Pinpoint the cell where the given text exists, returning its [X, Y] midpoint coordinate. 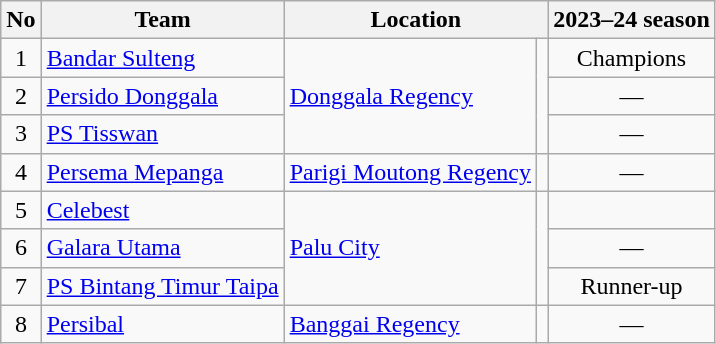
Parigi Moutong Regency [410, 172]
7 [21, 286]
6 [21, 248]
Banggai Regency [410, 324]
Runner-up [632, 286]
8 [21, 324]
Celebest [162, 210]
Persido Donggala [162, 96]
Champions [632, 58]
Donggala Regency [410, 96]
Team [162, 20]
2023–24 season [632, 20]
2 [21, 96]
5 [21, 210]
PS Tisswan [162, 134]
1 [21, 58]
Galara Utama [162, 248]
Palu City [410, 248]
Bandar Sulteng [162, 58]
4 [21, 172]
3 [21, 134]
No [21, 20]
Location [416, 20]
PS Bintang Timur Taipa [162, 286]
Persema Mepanga [162, 172]
Persibal [162, 324]
